Determine the [X, Y] coordinate at the center of the cell enclosing the given text.  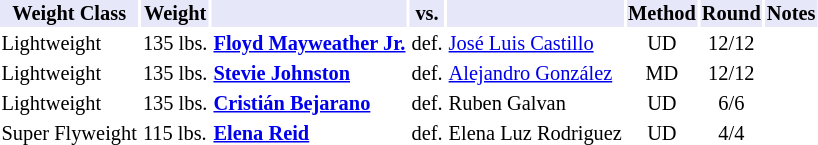
Method [662, 14]
Weight [175, 14]
Alejandro González [535, 74]
Cristián Bejarano [310, 104]
6/6 [731, 104]
MD [662, 74]
Floyd Mayweather Jr. [310, 44]
Round [731, 14]
vs. [427, 14]
Weight Class [69, 14]
Stevie Johnston [310, 74]
Notes [791, 14]
José Luis Castillo [535, 44]
Ruben Galvan [535, 104]
